Provide the (X, Y) coordinate of the cell's center where the given text is located.  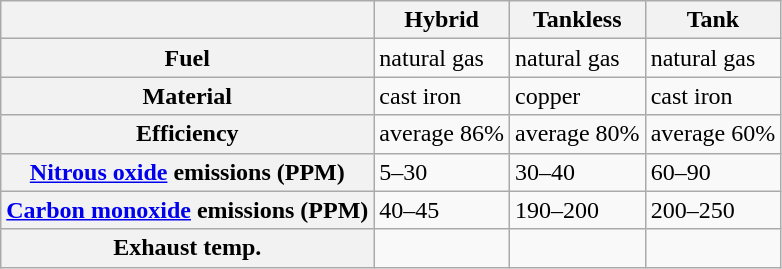
Efficiency (188, 134)
40–45 (442, 210)
average 80% (577, 134)
Hybrid (442, 20)
190–200 (577, 210)
200–250 (713, 210)
Nitrous oxide emissions (PPM) (188, 172)
Exhaust temp. (188, 248)
Carbon monoxide emissions (PPM) (188, 210)
average 86% (442, 134)
Fuel (188, 58)
average 60% (713, 134)
copper (577, 96)
60–90 (713, 172)
Tankless (577, 20)
30–40 (577, 172)
Material (188, 96)
Tank (713, 20)
5–30 (442, 172)
